Output the (x, y) coordinate of the center of the cell containing the given text.  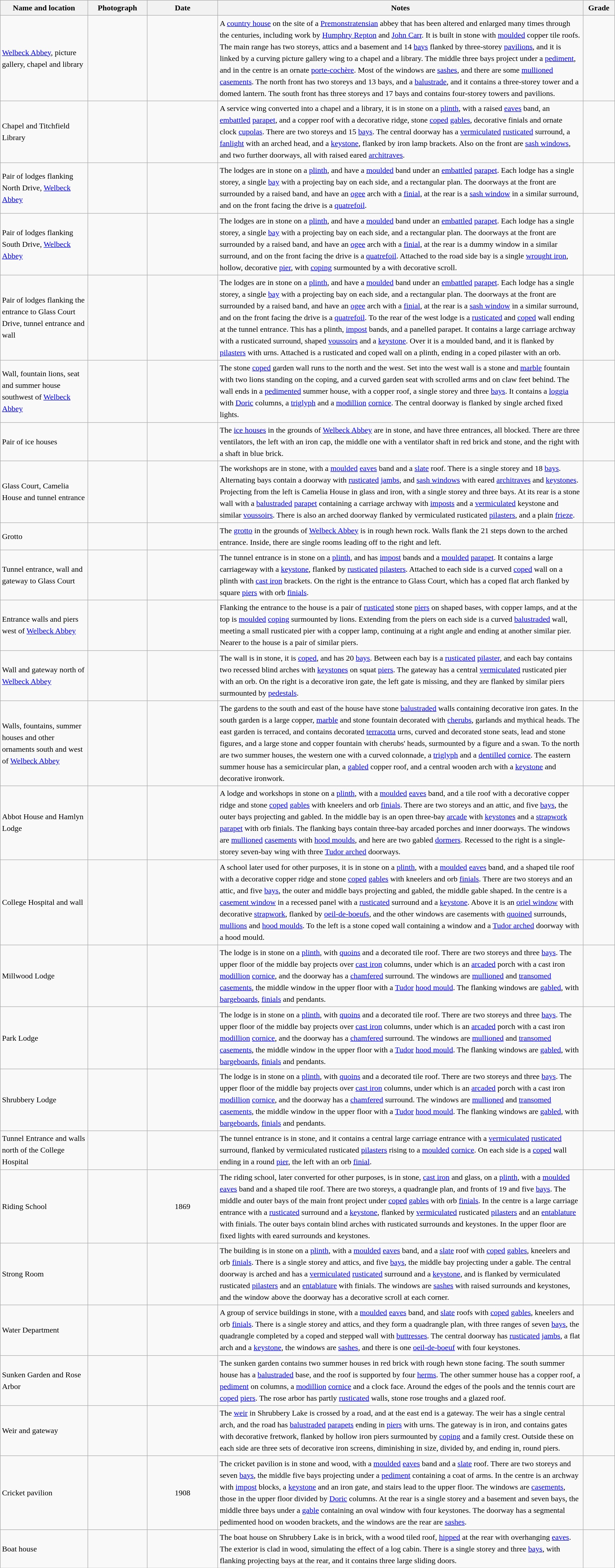
Wall and gateway north of Welbeck Abbey (44, 676)
Water Department (44, 1330)
Pair of lodges flanking South Drive, Welbeck Abbey (44, 244)
Entrance walls and piers west of Welbeck Abbey (44, 625)
1869 (183, 1206)
Tunnel Entrance and walls north of the College Hospital (44, 1150)
Chapel and Titchfield Library (44, 132)
Millwood Lodge (44, 976)
Weir and gateway (44, 1431)
Grotto (44, 536)
1908 (183, 1492)
Photograph (117, 8)
Tunnel entrance, wall and gateway to Glass Court (44, 575)
Park Lodge (44, 1038)
Pair of lodges flanking North Drive, Welbeck Abbey (44, 188)
Date (183, 8)
Grade (599, 8)
Cricket pavilion (44, 1492)
College Hospital and wall (44, 902)
Boat house (44, 1549)
Name and location (44, 8)
Strong Room (44, 1274)
Pair of ice houses (44, 442)
Abbot House and Hamlyn Lodge (44, 823)
Sunken Garden and Rose Arbor (44, 1380)
Glass Court, Camelia House and tunnel entrance (44, 492)
Pair of lodges flanking the entrance to Glass Court Drive, tunnel entrance and wall (44, 318)
Welbeck Abbey, picture gallery, chapel and library (44, 58)
Walls, fountains, summer houses and other ornaments south and west of Welbeck Abbey (44, 743)
Shrubbery Lodge (44, 1100)
Riding School (44, 1206)
Wall, fountain lions, seat and summer house southwest of Welbeck Abbey (44, 391)
Notes (400, 8)
